Return (X, Y) of the center of cell containing provided text 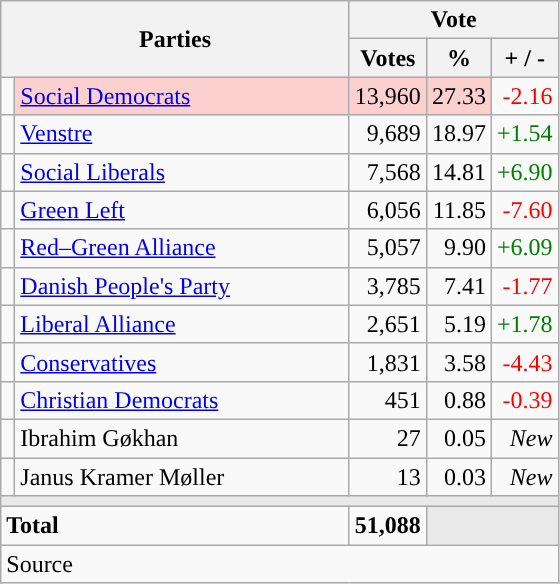
+ / - (524, 58)
Liberal Alliance (182, 324)
+1.54 (524, 134)
Parties (176, 39)
Venstre (182, 134)
Danish People's Party (182, 286)
Total (176, 526)
-1.77 (524, 286)
3.58 (458, 362)
3,785 (388, 286)
2,651 (388, 324)
Janus Kramer Møller (182, 477)
9,689 (388, 134)
Ibrahim Gøkhan (182, 438)
Votes (388, 58)
Christian Democrats (182, 400)
9.90 (458, 248)
51,088 (388, 526)
-7.60 (524, 210)
27.33 (458, 96)
0.88 (458, 400)
11.85 (458, 210)
Vote (454, 20)
+6.90 (524, 172)
% (458, 58)
0.05 (458, 438)
Conservatives (182, 362)
-4.43 (524, 362)
14.81 (458, 172)
451 (388, 400)
7.41 (458, 286)
5.19 (458, 324)
+6.09 (524, 248)
Red–Green Alliance (182, 248)
Social Liberals (182, 172)
27 (388, 438)
-0.39 (524, 400)
5,057 (388, 248)
6,056 (388, 210)
Source (280, 564)
0.03 (458, 477)
-2.16 (524, 96)
Green Left (182, 210)
13 (388, 477)
13,960 (388, 96)
1,831 (388, 362)
Social Democrats (182, 96)
18.97 (458, 134)
+1.78 (524, 324)
7,568 (388, 172)
